Provide the (X, Y) coordinate of the cell's center where the given text is located.  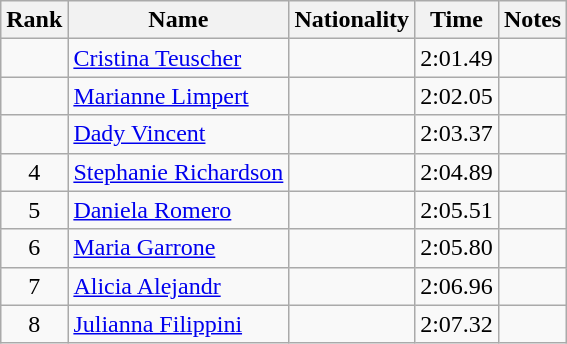
Notes (532, 20)
Name (178, 20)
2:04.89 (457, 172)
7 (34, 286)
Dady Vincent (178, 134)
2:01.49 (457, 58)
Julianna Filippini (178, 324)
Time (457, 20)
Alicia Alejandr (178, 286)
2:02.05 (457, 96)
2:06.96 (457, 286)
5 (34, 210)
6 (34, 248)
2:05.51 (457, 210)
4 (34, 172)
2:07.32 (457, 324)
2:03.37 (457, 134)
Nationality (352, 20)
2:05.80 (457, 248)
Marianne Limpert (178, 96)
Cristina Teuscher (178, 58)
Maria Garrone (178, 248)
8 (34, 324)
Daniela Romero (178, 210)
Rank (34, 20)
Stephanie Richardson (178, 172)
